Scan for the cell matching the given text and deliver its [X, Y] coordinate at center. 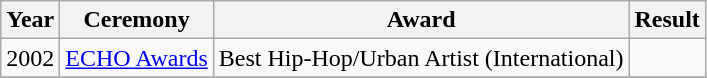
Award [421, 20]
ECHO Awards [137, 58]
Best Hip-Hop/Urban Artist (International) [421, 58]
Year [30, 20]
2002 [30, 58]
Ceremony [137, 20]
Result [667, 20]
